Determine the [x, y] coordinate at the center of the cell enclosing the given text.  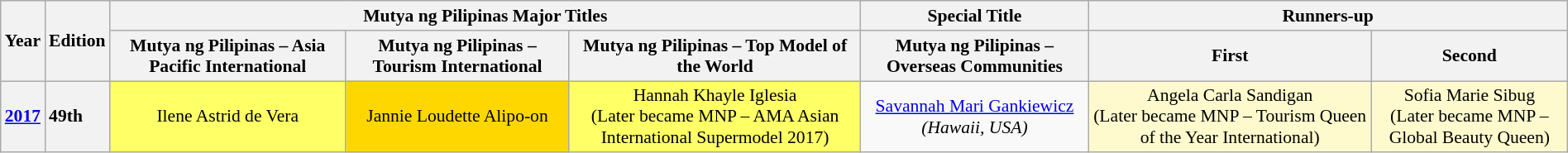
Mutya ng Pilipinas Major Titles [485, 16]
Ilene Astrid de Vera [228, 117]
Year [23, 41]
Edition [78, 41]
Savannah Mari Gankiewicz (Hawaii, USA) [974, 117]
Mutya ng Pilipinas – Asia Pacific International [228, 56]
Special Title [974, 16]
Mutya ng Pilipinas – Top Model of the World [715, 56]
Jannie Loudette Alipo-on [457, 117]
Mutya ng Pilipinas – Tourism International [457, 56]
Mutya ng Pilipinas – Overseas Communities [974, 56]
Second [1469, 56]
2017 [23, 117]
Runners-up [1328, 16]
Sofia Marie Sibug (Later became MNP – Global Beauty Queen) [1469, 117]
First [1230, 56]
49th [78, 117]
Hannah Khayle Iglesia (Later became MNP – AMA Asian International Supermodel 2017) [715, 117]
Angela Carla Sandigan (Later became MNP – Tourism Queen of the Year International) [1230, 117]
